Extract the (X, Y) coordinate from the center of the cell holding the provided text.  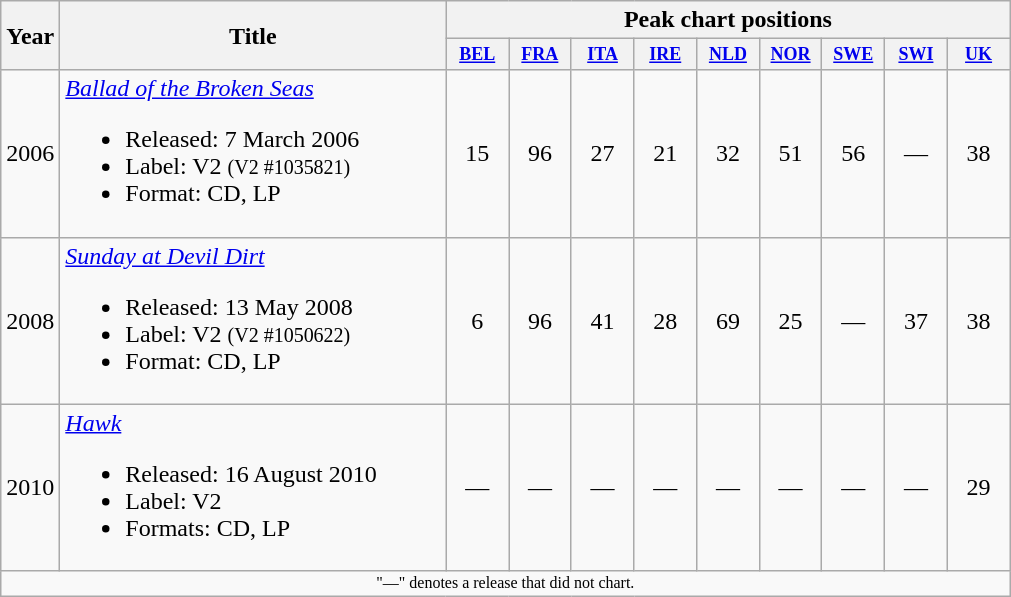
NOR (790, 54)
IRE (666, 54)
28 (666, 320)
BEL (478, 54)
56 (854, 154)
ITA (602, 54)
41 (602, 320)
UK (978, 54)
SWI (916, 54)
SWE (854, 54)
37 (916, 320)
27 (602, 154)
25 (790, 320)
69 (728, 320)
HawkReleased: 16 August 2010Label: V2Formats: CD, LP (253, 488)
Sunday at Devil DirtReleased: 13 May 2008Label: V2 (V2 #1050622)Format: CD, LP (253, 320)
"—" denotes a release that did not chart. (506, 583)
2006 (30, 154)
2010 (30, 488)
51 (790, 154)
29 (978, 488)
15 (478, 154)
FRA (540, 54)
Year (30, 36)
Title (253, 36)
2008 (30, 320)
Ballad of the Broken SeasReleased: 7 March 2006Label: V2 (V2 #1035821)Format: CD, LP (253, 154)
21 (666, 154)
NLD (728, 54)
6 (478, 320)
Peak chart positions (728, 20)
32 (728, 154)
